Return the (X, Y) coordinate for the center point of the cell that contains the specified text.  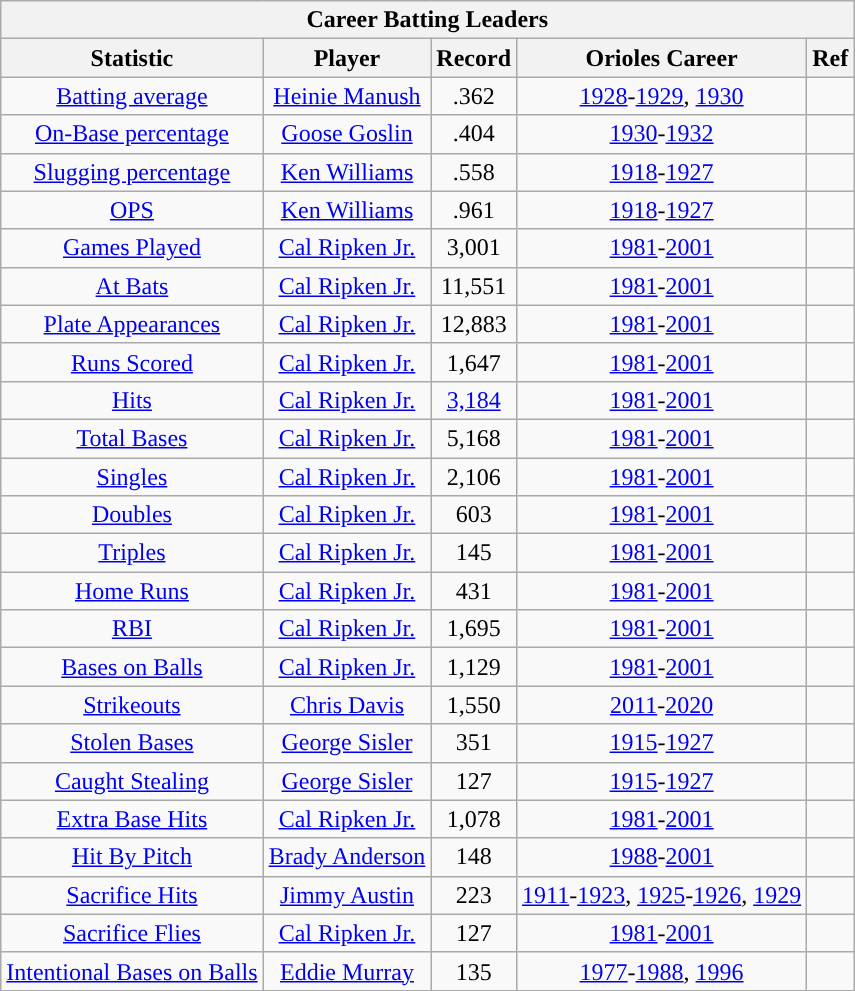
1,129 (474, 667)
1,550 (474, 705)
Doubles (132, 515)
Triples (132, 553)
.961 (474, 210)
Hit By Pitch (132, 857)
1,078 (474, 819)
Brady Anderson (347, 857)
Goose Goslin (347, 134)
135 (474, 971)
Games Played (132, 248)
Slugging percentage (132, 172)
Singles (132, 477)
1977-1988, 1996 (662, 971)
11,551 (474, 286)
3,184 (474, 400)
Runs Scored (132, 362)
1,695 (474, 629)
Total Bases (132, 438)
On-Base percentage (132, 134)
1911-1923, 1925-1926, 1929 (662, 895)
Statistic (132, 58)
Batting average (132, 96)
At Bats (132, 286)
OPS (132, 210)
Ref (830, 58)
1,647 (474, 362)
351 (474, 743)
3,001 (474, 248)
Orioles Career (662, 58)
431 (474, 591)
Jimmy Austin (347, 895)
Caught Stealing (132, 781)
1930-1932 (662, 134)
Home Runs (132, 591)
148 (474, 857)
1928-1929, 1930 (662, 96)
Bases on Balls (132, 667)
2,106 (474, 477)
Sacrifice Flies (132, 933)
Record (474, 58)
Extra Base Hits (132, 819)
Player (347, 58)
2011-2020 (662, 705)
145 (474, 553)
Stolen Bases (132, 743)
Hits (132, 400)
.404 (474, 134)
Plate Appearances (132, 324)
603 (474, 515)
Intentional Bases on Balls (132, 971)
.558 (474, 172)
Career Batting Leaders (428, 20)
Heinie Manush (347, 96)
Sacrifice Hits (132, 895)
Strikeouts (132, 705)
.362 (474, 96)
1988-2001 (662, 857)
RBI (132, 629)
5,168 (474, 438)
12,883 (474, 324)
Chris Davis (347, 705)
Eddie Murray (347, 971)
223 (474, 895)
